Find where the given text appears and provide that cell's center as (X, Y) coordinate. 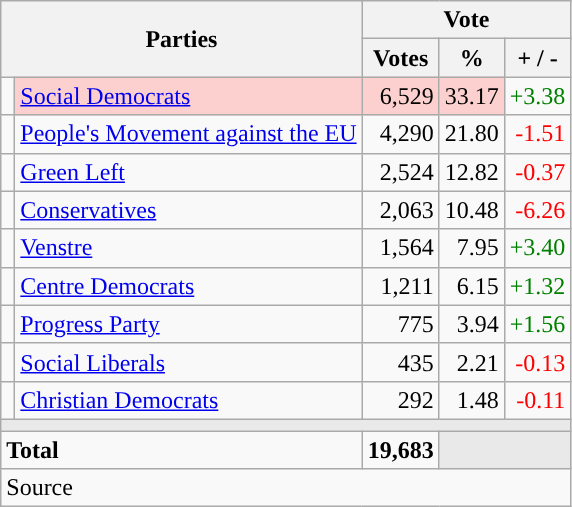
775 (400, 324)
21.80 (472, 134)
Green Left (188, 172)
3.94 (472, 324)
10.48 (472, 210)
1.48 (472, 400)
Vote (466, 20)
-0.37 (538, 172)
+1.32 (538, 286)
-1.51 (538, 134)
4,290 (400, 134)
+3.38 (538, 96)
-0.11 (538, 400)
Source (286, 488)
Social Democrats (188, 96)
-6.26 (538, 210)
Centre Democrats (188, 286)
1,564 (400, 248)
12.82 (472, 172)
% (472, 58)
Total (182, 449)
Progress Party (188, 324)
Votes (400, 58)
2,063 (400, 210)
2,524 (400, 172)
Social Liberals (188, 362)
-0.13 (538, 362)
292 (400, 400)
2.21 (472, 362)
People's Movement against the EU (188, 134)
33.17 (472, 96)
7.95 (472, 248)
Venstre (188, 248)
6.15 (472, 286)
435 (400, 362)
Parties (182, 39)
Conservatives (188, 210)
+1.56 (538, 324)
1,211 (400, 286)
Christian Democrats (188, 400)
6,529 (400, 96)
19,683 (400, 449)
+3.40 (538, 248)
+ / - (538, 58)
